Provide the [X, Y] coordinate of the cell's center where the given text is located.  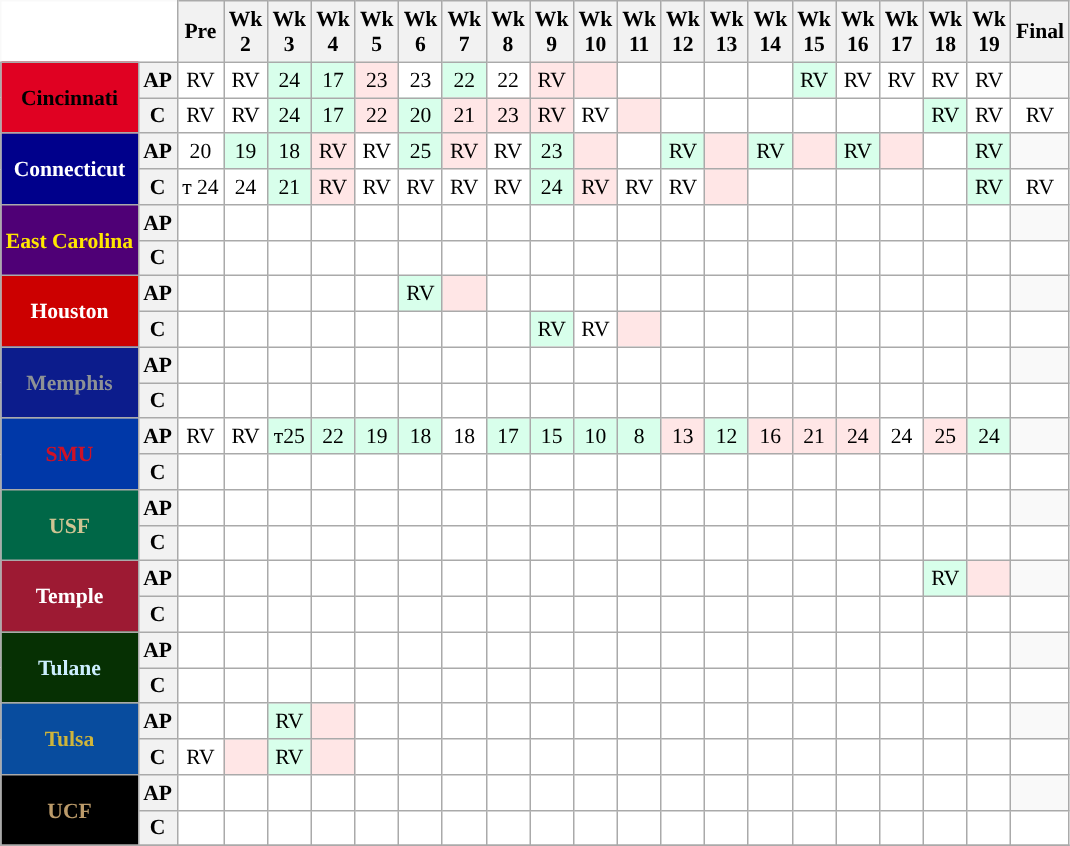
Wk17 [902, 32]
Memphis [70, 382]
Wk4 [333, 32]
Connecticut [70, 170]
Wk2 [246, 32]
Wk18 [945, 32]
15 [552, 437]
Wk11 [639, 32]
Wk19 [989, 32]
Cincinnati [70, 98]
East Carolina [70, 240]
т25 [289, 437]
Wk5 [377, 32]
13 [683, 437]
12 [727, 437]
Final [1040, 32]
Wk12 [683, 32]
10 [596, 437]
Wk16 [858, 32]
Wk9 [552, 32]
USF [70, 526]
Wk3 [289, 32]
Wk13 [727, 32]
Pre [200, 32]
Wk7 [464, 32]
Wk15 [814, 32]
Wk14 [770, 32]
т 24 [200, 187]
16 [770, 437]
8 [639, 437]
Wk6 [421, 32]
Wk8 [508, 32]
SMU [70, 454]
Houston [70, 312]
Temple [70, 596]
Wk10 [596, 32]
Tulane [70, 668]
Tulsa [70, 740]
UCF [70, 810]
